Return the [X, Y] coordinate for the center point of the cell that contains the specified text.  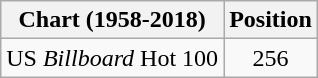
Position [271, 20]
US Billboard Hot 100 [112, 58]
Chart (1958-2018) [112, 20]
256 [271, 58]
